Scan for the cell matching the given text and deliver its (X, Y) coordinate at center. 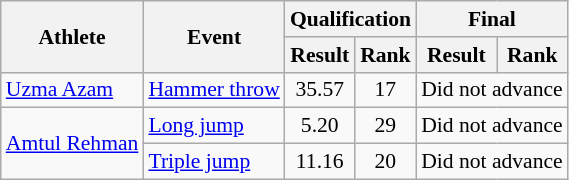
5.20 (320, 126)
Athlete (72, 36)
20 (386, 162)
Long jump (214, 126)
Event (214, 36)
17 (386, 90)
Hammer throw (214, 90)
11.16 (320, 162)
Qualification (350, 19)
Amtul Rehman (72, 144)
Uzma Azam (72, 90)
Final (492, 19)
Triple jump (214, 162)
35.57 (320, 90)
29 (386, 126)
